Determine the [X, Y] coordinate at the center of the cell enclosing the given text.  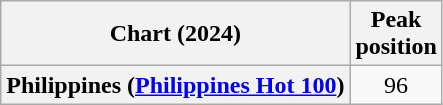
Philippines (Philippines Hot 100) [176, 85]
Peakposition [396, 34]
Chart (2024) [176, 34]
96 [396, 85]
